Return (X, Y) of the center of cell containing provided text 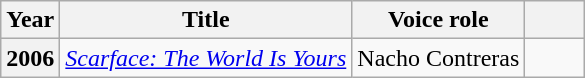
2006 (30, 58)
Voice role (438, 20)
Nacho Contreras (438, 58)
Year (30, 20)
Title (206, 20)
Scarface: The World Is Yours (206, 58)
